Return the [x, y] coordinate for the center point of the cell that contains the specified text.  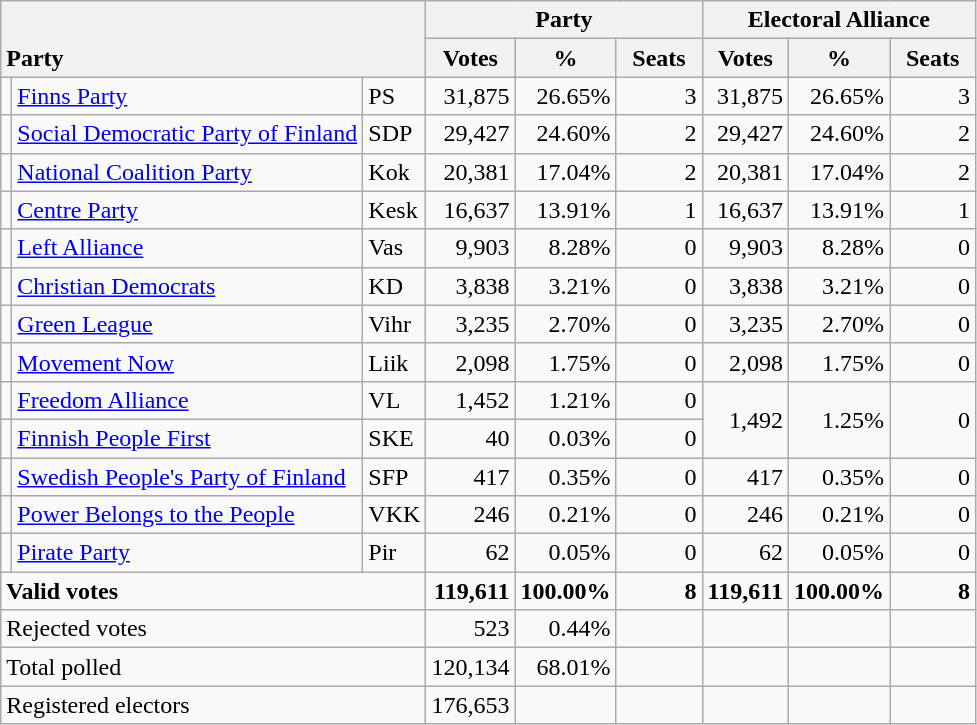
Swedish People's Party of Finland [188, 477]
Power Belongs to the People [188, 515]
SFP [394, 477]
Kesk [394, 210]
68.01% [566, 667]
Christian Democrats [188, 286]
Green League [188, 324]
Valid votes [214, 591]
Kok [394, 172]
Freedom Alliance [188, 400]
Finns Party [188, 96]
Left Alliance [188, 248]
Liik [394, 362]
VKK [394, 515]
Movement Now [188, 362]
SDP [394, 134]
120,134 [470, 667]
Vas [394, 248]
523 [470, 629]
0.44% [566, 629]
Registered electors [214, 705]
Centre Party [188, 210]
1.21% [566, 400]
Pir [394, 553]
Finnish People First [188, 438]
1.25% [838, 419]
Total polled [214, 667]
0.03% [566, 438]
1,452 [470, 400]
40 [470, 438]
National Coalition Party [188, 172]
Electoral Alliance [839, 20]
Rejected votes [214, 629]
Social Democratic Party of Finland [188, 134]
Pirate Party [188, 553]
Vihr [394, 324]
176,653 [470, 705]
VL [394, 400]
1,492 [745, 419]
KD [394, 286]
PS [394, 96]
SKE [394, 438]
